Determine the [X, Y] coordinate at the center of the cell enclosing the given text.  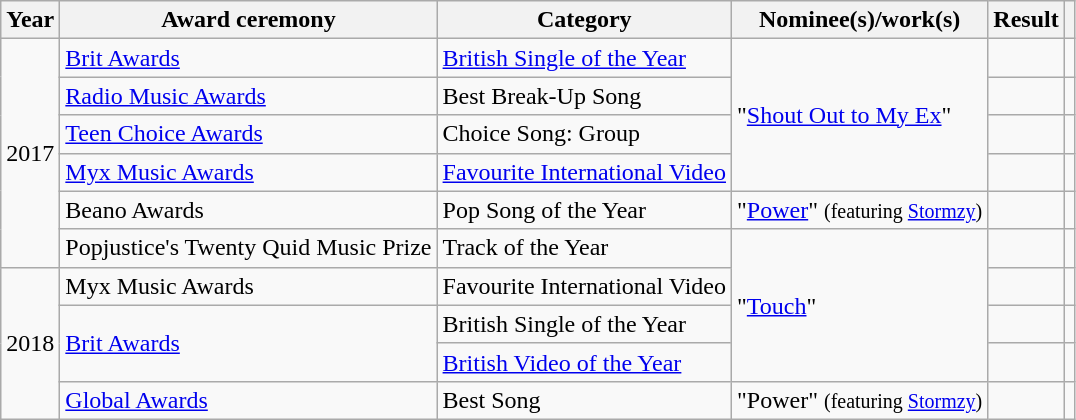
Best Song [584, 400]
2018 [30, 343]
Pop Song of the Year [584, 210]
Year [30, 20]
British Video of the Year [584, 362]
Track of the Year [584, 248]
2017 [30, 153]
Beano Awards [248, 210]
Category [584, 20]
"Touch" [860, 305]
Choice Song: Group [584, 134]
Radio Music Awards [248, 96]
Best Break-Up Song [584, 96]
Popjustice's Twenty Quid Music Prize [248, 248]
Nominee(s)/work(s) [860, 20]
"Shout Out to My Ex" [860, 115]
Result [1026, 20]
Teen Choice Awards [248, 134]
Award ceremony [248, 20]
Global Awards [248, 400]
